Identify which cell holds the provided text, then report its [X, Y] central coordinate. 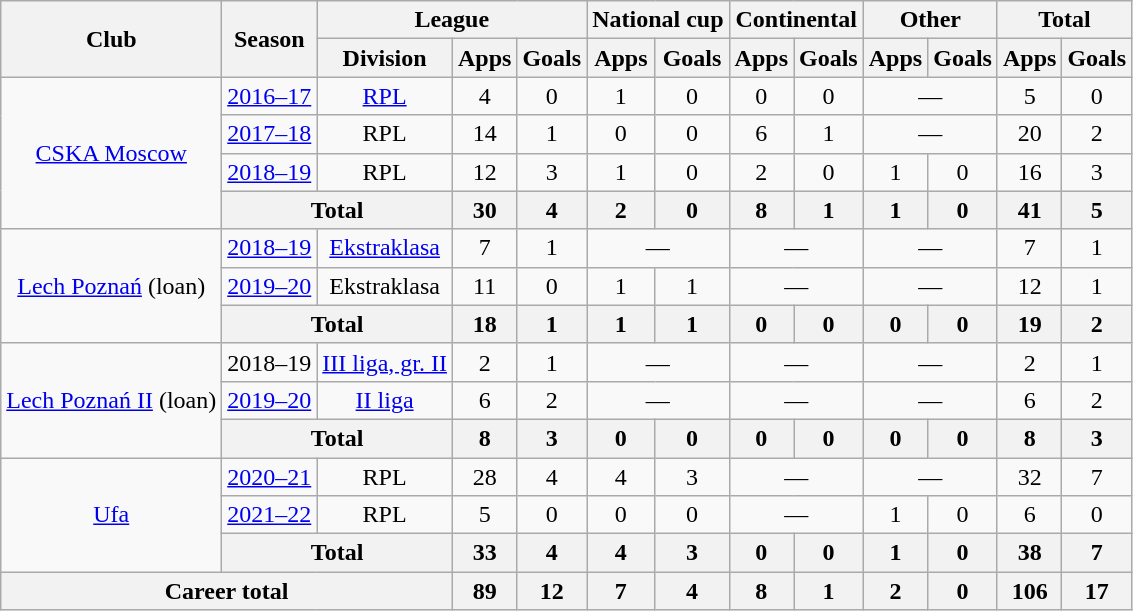
28 [484, 477]
Division [385, 58]
11 [484, 286]
Season [270, 39]
Career total [227, 591]
20 [1029, 134]
38 [1029, 553]
32 [1029, 477]
14 [484, 134]
Lech Poznań (loan) [112, 286]
19 [1029, 324]
III liga, gr. II [385, 362]
Continental [796, 20]
18 [484, 324]
CSKA Moscow [112, 153]
2016–17 [270, 96]
Other [930, 20]
Lech Poznań II (loan) [112, 400]
League [452, 20]
16 [1029, 172]
National cup [658, 20]
Club [112, 39]
2020–21 [270, 477]
33 [484, 553]
106 [1029, 591]
89 [484, 591]
2017–18 [270, 134]
30 [484, 210]
II liga [385, 400]
2021–22 [270, 515]
Ufa [112, 515]
41 [1029, 210]
17 [1097, 591]
